Provide the [x, y] coordinate of the cell's center where the given text is located.  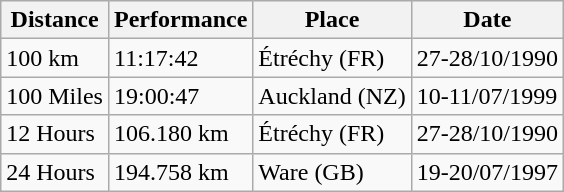
Distance [55, 20]
24 Hours [55, 172]
Ware (GB) [332, 172]
Auckland (NZ) [332, 96]
Performance [180, 20]
10-11/07/1999 [487, 96]
100 km [55, 58]
11:17:42 [180, 58]
106.180 km [180, 134]
Date [487, 20]
194.758 km [180, 172]
100 Miles [55, 96]
Place [332, 20]
19-20/07/1997 [487, 172]
19:00:47 [180, 96]
12 Hours [55, 134]
